Capture the cell that displays the provided text and extract its (X, Y) central coordinate. 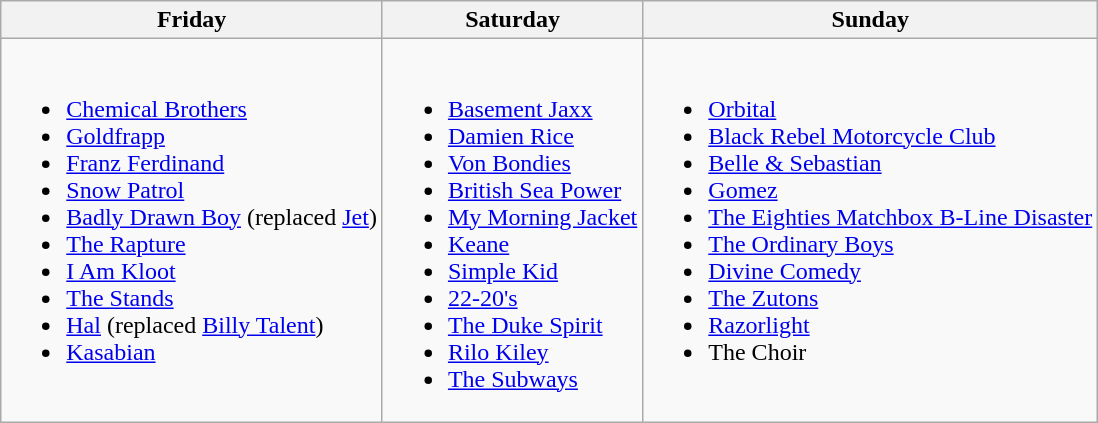
Basement JaxxDamien RiceVon BondiesBritish Sea PowerMy Morning JacketKeaneSimple Kid22-20'sThe Duke SpiritRilo KileyThe Subways (512, 230)
Saturday (512, 20)
Chemical BrothersGoldfrappFranz FerdinandSnow PatrolBadly Drawn Boy (replaced Jet)The RaptureI Am KlootThe StandsHal (replaced Billy Talent)Kasabian (192, 230)
Friday (192, 20)
Sunday (870, 20)
